Find where the given text appears and provide that cell's center as [x, y] coordinate. 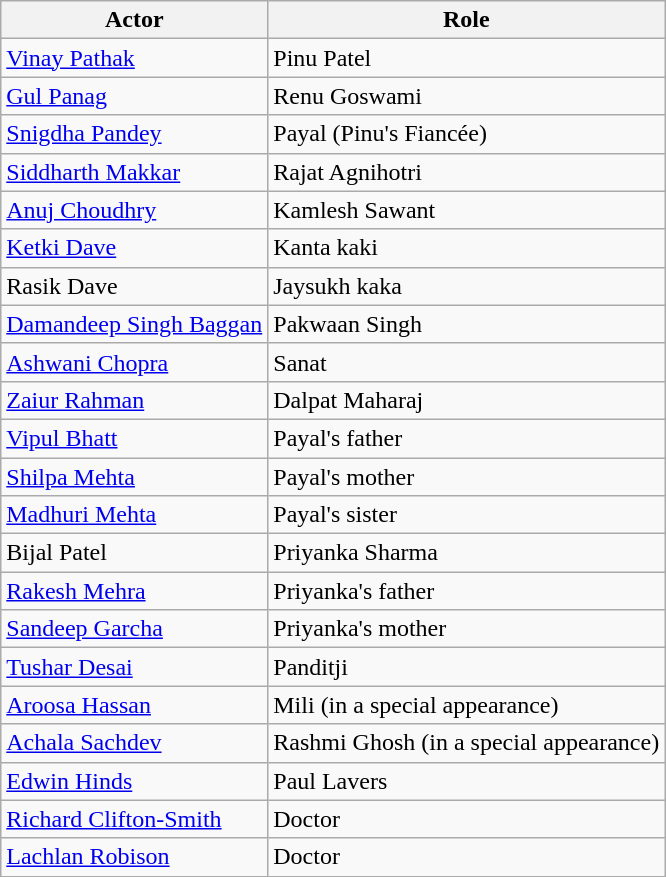
Rajat Agnihotri [466, 172]
Dalpat Maharaj [466, 400]
Payal (Pinu's Fiancée) [466, 134]
Madhuri Mehta [134, 515]
Siddharth Makkar [134, 172]
Achala Sachdev [134, 743]
Kamlesh Sawant [466, 210]
Ashwani Chopra [134, 362]
Snigdha Pandey [134, 134]
Sandeep Garcha [134, 629]
Payal's sister [466, 515]
Lachlan Robison [134, 857]
Actor [134, 20]
Vinay Pathak [134, 58]
Jaysukh kaka [466, 286]
Priyanka's mother [466, 629]
Renu Goswami [466, 96]
Kanta kaki [466, 248]
Anuj Choudhry [134, 210]
Priyanka Sharma [466, 553]
Vipul Bhatt [134, 438]
Rakesh Mehra [134, 591]
Paul Lavers [466, 781]
Ketki Dave [134, 248]
Pinu Patel [466, 58]
Gul Panag [134, 96]
Rashmi Ghosh (in a special appearance) [466, 743]
Rasik Dave [134, 286]
Payal's mother [466, 477]
Damandeep Singh Baggan [134, 324]
Shilpa Mehta [134, 477]
Tushar Desai [134, 667]
Mili (in a special appearance) [466, 705]
Richard Clifton-Smith [134, 819]
Panditji [466, 667]
Sanat [466, 362]
Priyanka's father [466, 591]
Pakwaan Singh [466, 324]
Payal's father [466, 438]
Zaiur Rahman [134, 400]
Bijal Patel [134, 553]
Aroosa Hassan [134, 705]
Role [466, 20]
Edwin Hinds [134, 781]
